Find where the given text appears and provide that cell's center as (X, Y) coordinate. 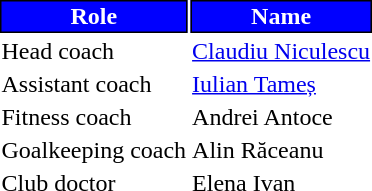
Fitness coach (94, 117)
Head coach (94, 51)
Claudiu Niculescu (282, 51)
Goalkeeping coach (94, 150)
Assistant coach (94, 84)
Name (282, 16)
Alin Răceanu (282, 150)
Iulian Tameș (282, 84)
Role (94, 16)
Andrei Antoce (282, 117)
